Detect which cell encompasses the target text, then output its [X, Y] center coordinate. 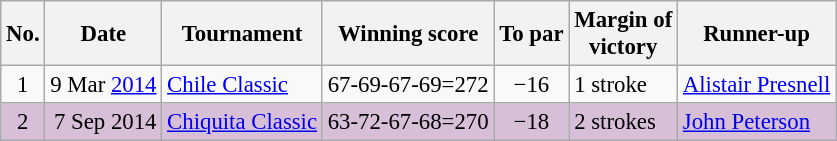
7 Sep 2014 [104, 122]
No. [23, 34]
Alistair Presnell [757, 85]
To par [532, 34]
2 strokes [624, 122]
Winning score [408, 34]
Tournament [242, 34]
Date [104, 34]
Margin ofvictory [624, 34]
Chiquita Classic [242, 122]
1 stroke [624, 85]
−18 [532, 122]
Chile Classic [242, 85]
Runner-up [757, 34]
1 [23, 85]
9 Mar 2014 [104, 85]
−16 [532, 85]
67-69-67-69=272 [408, 85]
63-72-67-68=270 [408, 122]
John Peterson [757, 122]
2 [23, 122]
